Pinpoint the cell where the given text exists, returning its (X, Y) midpoint coordinate. 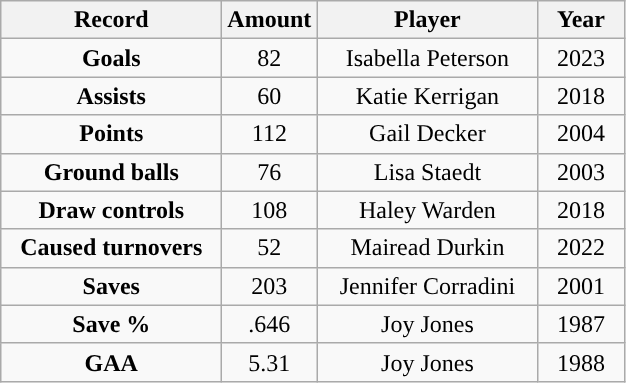
82 (270, 58)
Jennifer Corradini (428, 286)
2001 (581, 286)
Year (581, 20)
76 (270, 172)
1988 (581, 362)
2003 (581, 172)
Gail Decker (428, 134)
2023 (581, 58)
Goals (112, 58)
Points (112, 134)
Assists (112, 96)
52 (270, 248)
2022 (581, 248)
Draw controls (112, 210)
60 (270, 96)
Amount (270, 20)
Caused turnovers (112, 248)
108 (270, 210)
2004 (581, 134)
5.31 (270, 362)
Save % (112, 324)
Katie Kerrigan (428, 96)
Player (428, 20)
Lisa Staedt (428, 172)
.646 (270, 324)
Isabella Peterson (428, 58)
203 (270, 286)
Mairead Durkin (428, 248)
Haley Warden (428, 210)
Saves (112, 286)
112 (270, 134)
1987 (581, 324)
Record (112, 20)
GAA (112, 362)
Ground balls (112, 172)
